Return [X, Y] of the center of cell containing provided text 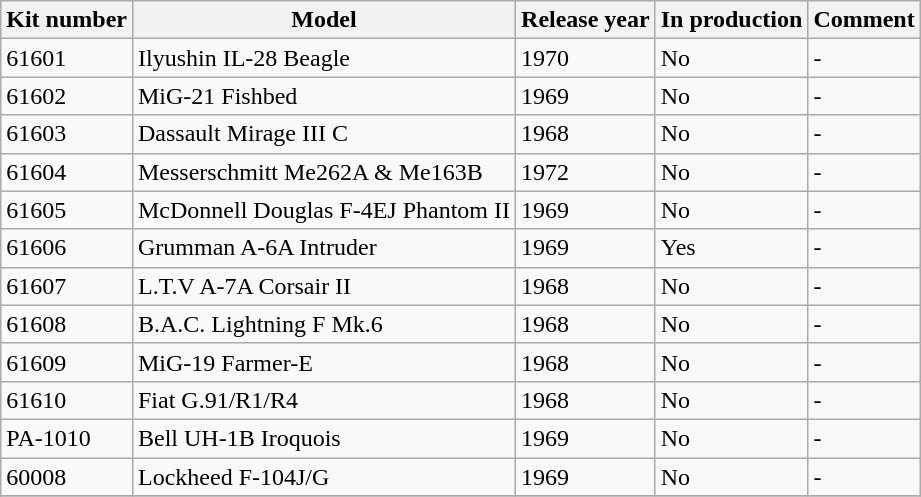
61608 [67, 324]
1972 [586, 172]
61610 [67, 400]
61607 [67, 286]
60008 [67, 477]
Fiat G.91/R1/R4 [324, 400]
Lockheed F-104J/G [324, 477]
Release year [586, 20]
1970 [586, 58]
Dassault Mirage III C [324, 134]
61604 [67, 172]
61602 [67, 96]
B.A.C. Lightning F Mk.6 [324, 324]
L.T.V A-7A Corsair II [324, 286]
MiG-19 Farmer-E [324, 362]
PA-1010 [67, 438]
61609 [67, 362]
McDonnell Douglas F-4EJ Phantom II [324, 210]
In production [732, 20]
Kit number [67, 20]
Ilyushin IL-28 Beagle [324, 58]
Yes [732, 248]
61605 [67, 210]
61603 [67, 134]
MiG-21 Fishbed [324, 96]
61606 [67, 248]
Comment [864, 20]
Messerschmitt Me262A & Me163B [324, 172]
Bell UH-1B Iroquois [324, 438]
Grumman A-6A Intruder [324, 248]
Model [324, 20]
61601 [67, 58]
